Find where the given text appears and provide that cell's center as (X, Y) coordinate. 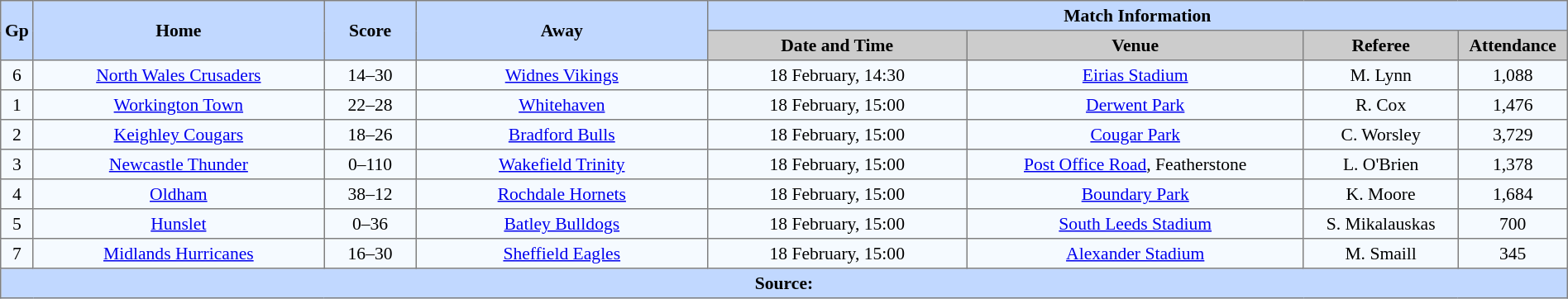
Midlands Hurricanes (179, 254)
Boundary Park (1135, 194)
Source: (784, 283)
3,729 (1513, 135)
Attendance (1513, 45)
3 (17, 164)
M. Lynn (1381, 75)
Referee (1381, 45)
Whitehaven (562, 105)
38–12 (370, 194)
R. Cox (1381, 105)
0–110 (370, 164)
Keighley Cougars (179, 135)
Home (179, 31)
L. O'Brien (1381, 164)
Post Office Road, Featherstone (1135, 164)
5 (17, 224)
C. Worsley (1381, 135)
0–36 (370, 224)
Score (370, 31)
18 February, 14:30 (837, 75)
Eirias Stadium (1135, 75)
Newcastle Thunder (179, 164)
K. Moore (1381, 194)
Sheffield Eagles (562, 254)
345 (1513, 254)
Cougar Park (1135, 135)
Alexander Stadium (1135, 254)
Oldham (179, 194)
Date and Time (837, 45)
22–28 (370, 105)
1,684 (1513, 194)
Hunslet (179, 224)
Gp (17, 31)
Away (562, 31)
4 (17, 194)
16–30 (370, 254)
Derwent Park (1135, 105)
Widnes Vikings (562, 75)
6 (17, 75)
700 (1513, 224)
1,088 (1513, 75)
Rochdale Hornets (562, 194)
14–30 (370, 75)
South Leeds Stadium (1135, 224)
Wakefield Trinity (562, 164)
Batley Bulldogs (562, 224)
S. Mikalauskas (1381, 224)
1,476 (1513, 105)
North Wales Crusaders (179, 75)
Venue (1135, 45)
1 (17, 105)
Workington Town (179, 105)
2 (17, 135)
Bradford Bulls (562, 135)
1,378 (1513, 164)
M. Smaill (1381, 254)
Match Information (1137, 16)
7 (17, 254)
18–26 (370, 135)
